Return [X, Y] of the center of cell containing provided text 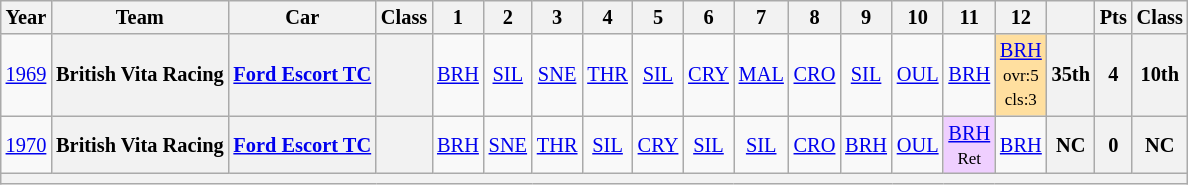
10 [918, 17]
BRHovr:5cls:3 [1021, 75]
11 [969, 17]
MAL [762, 75]
3 [557, 17]
12 [1021, 17]
9 [866, 17]
6 [708, 17]
BRHRet [969, 145]
35th [1071, 75]
Team [140, 17]
7 [762, 17]
2 [508, 17]
5 [658, 17]
10th [1160, 75]
0 [1114, 145]
1 [458, 17]
Pts [1114, 17]
Car [302, 17]
Year [26, 17]
1969 [26, 75]
1970 [26, 145]
8 [815, 17]
